Identify which cell holds the provided text, then report its (x, y) central coordinate. 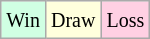
Draw (72, 20)
Win (24, 20)
Loss (126, 20)
